Find where the given text appears and provide that cell's center as [X, Y] coordinate. 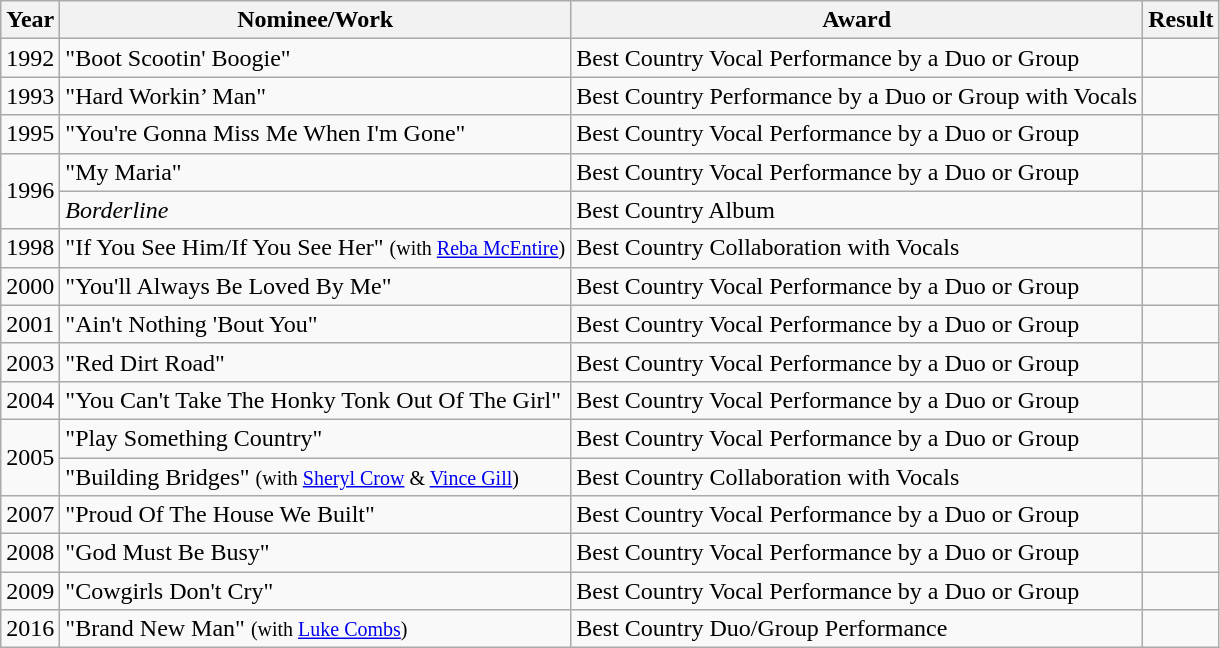
"Play Something Country" [316, 438]
"God Must Be Busy" [316, 553]
"Brand New Man" (with Luke Combs) [316, 629]
"You Can't Take The Honky Tonk Out Of The Girl" [316, 400]
"You're Gonna Miss Me When I'm Gone" [316, 134]
"Ain't Nothing 'Bout You" [316, 324]
2007 [30, 515]
1996 [30, 191]
2008 [30, 553]
"Red Dirt Road" [316, 362]
2000 [30, 286]
1992 [30, 58]
Year [30, 20]
"You'll Always Be Loved By Me" [316, 286]
2003 [30, 362]
Best Country Duo/Group Performance [857, 629]
"Building Bridges" (with Sheryl Crow & Vince Gill) [316, 477]
1993 [30, 96]
Result [1181, 20]
"Boot Scootin' Boogie" [316, 58]
2001 [30, 324]
1998 [30, 248]
Best Country Performance by a Duo or Group with Vocals [857, 96]
2016 [30, 629]
Nominee/Work [316, 20]
Award [857, 20]
"Cowgirls Don't Cry" [316, 591]
Borderline [316, 210]
2009 [30, 591]
"Proud Of The House We Built" [316, 515]
1995 [30, 134]
"My Maria" [316, 172]
2004 [30, 400]
Best Country Album [857, 210]
2005 [30, 457]
"Hard Workin’ Man" [316, 96]
"If You See Him/If You See Her" (with Reba McEntire) [316, 248]
